Detect which cell encompasses the target text, then output its [X, Y] center coordinate. 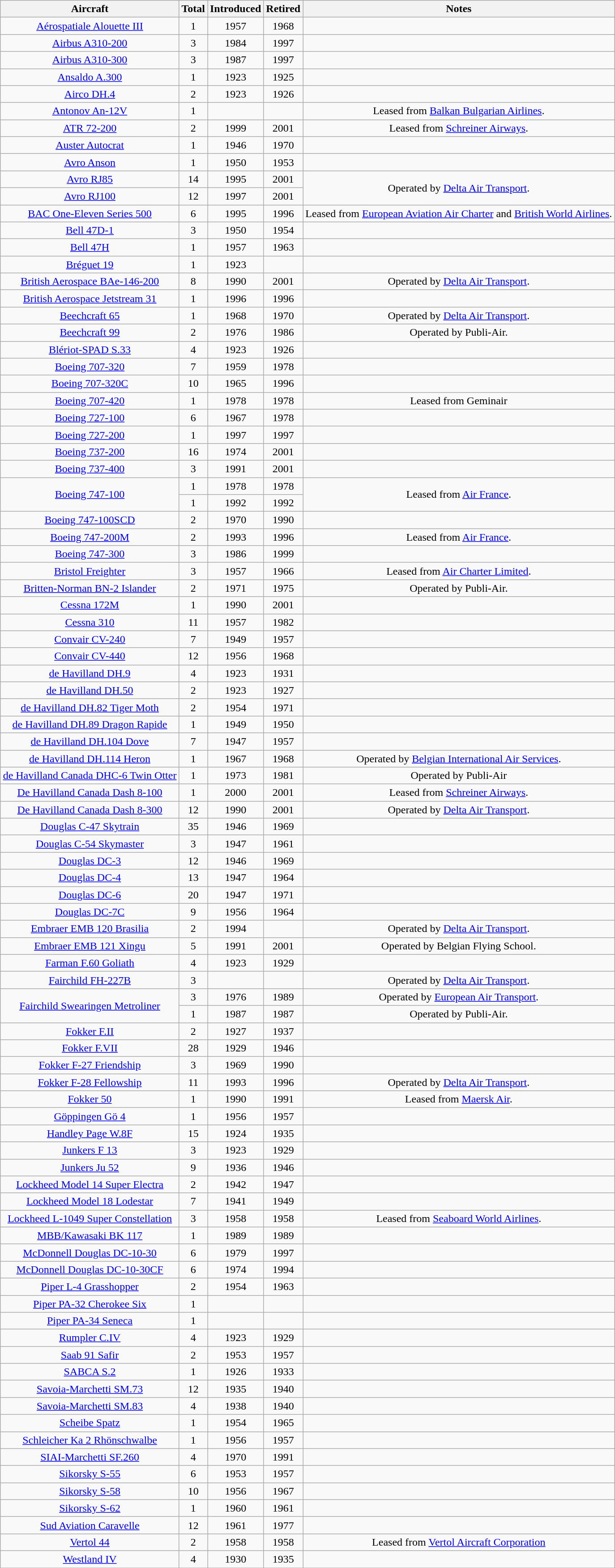
1941 [235, 1201]
1936 [235, 1167]
1981 [283, 776]
Lockheed Model 14 Super Electra [90, 1184]
Junkers Ju 52 [90, 1167]
Operated by Publi-Air [459, 776]
28 [193, 1048]
Total [193, 9]
Vertol 44 [90, 1542]
Notes [459, 9]
1959 [235, 367]
Douglas DC-4 [90, 878]
Auster Autocrat [90, 145]
Leased from Balkan Bulgarian Airlines. [459, 111]
Leased from Vertol Aircraft Corporation [459, 1542]
Douglas C-54 Skymaster [90, 844]
Retired [283, 9]
Boeing 707-320 [90, 367]
Boeing 727-100 [90, 418]
1931 [283, 673]
Britten-Norman BN-2 Islander [90, 588]
Sikorsky S-58 [90, 1491]
Leased from Air Charter Limited. [459, 571]
1982 [283, 622]
Avro Anson [90, 162]
Aérospatiale Alouette III [90, 26]
Operated by Belgian Flying School. [459, 946]
Ansaldo A.300 [90, 77]
de Havilland DH.50 [90, 690]
Westland IV [90, 1559]
Fokker F-27 Friendship [90, 1065]
Leased from Geminair [459, 401]
Douglas DC-3 [90, 861]
MBB/Kawasaki BK 117 [90, 1235]
Douglas C-47 Skytrain [90, 827]
de Havilland DH.9 [90, 673]
de Havilland DH.89 Dragon Rapide [90, 724]
BAC One-Eleven Series 500 [90, 214]
35 [193, 827]
Introduced [235, 9]
Boeing 737-200 [90, 452]
Bréguet 19 [90, 265]
1937 [283, 1031]
SIAI-Marchetti SF.260 [90, 1457]
Sikorsky S-55 [90, 1474]
Fairchild FH-227B [90, 980]
Cessna 172M [90, 605]
Antonov An-12V [90, 111]
16 [193, 452]
Fokker F-28 Fellowship [90, 1082]
Boeing 707-320C [90, 384]
Boeing 727-200 [90, 435]
Junkers F 13 [90, 1150]
Savoia-Marchetti SM.73 [90, 1389]
13 [193, 878]
Leased from Maersk Air. [459, 1099]
Avro RJ85 [90, 179]
Fokker F.II [90, 1031]
Sikorsky S-62 [90, 1508]
Fokker F.VII [90, 1048]
ATR 72-200 [90, 128]
1938 [235, 1406]
Sud Aviation Caravelle [90, 1525]
20 [193, 895]
Aircraft [90, 9]
1960 [235, 1508]
1984 [235, 43]
Airco DH.4 [90, 94]
1973 [235, 776]
Boeing 747-300 [90, 554]
Boeing 747-100SCD [90, 520]
Boeing 747-100 [90, 494]
Embraer EMB 121 Xingu [90, 946]
1975 [283, 588]
Fokker 50 [90, 1099]
McDonnell Douglas DC-10-30CF [90, 1269]
Leased from Seaboard World Airlines. [459, 1218]
Beechcraft 99 [90, 333]
2000 [235, 793]
Boeing 737-400 [90, 469]
Cessna 310 [90, 622]
Piper PA-34 Seneca [90, 1321]
Lockheed L-1049 Super Constellation [90, 1218]
1977 [283, 1525]
1925 [283, 77]
5 [193, 946]
Boeing 747-200M [90, 537]
1979 [235, 1252]
8 [193, 282]
Schleicher Ka 2 Rhönschwalbe [90, 1440]
Savoia-Marchetti SM.83 [90, 1406]
Farman F.60 Goliath [90, 963]
Handley Page W.8F [90, 1133]
Beechcraft 65 [90, 316]
British Aerospace BAe-146-200 [90, 282]
de Havilland DH.104 Dove [90, 741]
1966 [283, 571]
Convair CV-440 [90, 656]
Embraer EMB 120 Brasilia [90, 929]
Convair CV-240 [90, 639]
15 [193, 1133]
14 [193, 179]
SABCA S.2 [90, 1372]
Scheibe Spatz [90, 1423]
Airbus A310-300 [90, 60]
Airbus A310-200 [90, 43]
Piper PA-32 Cherokee Six [90, 1304]
de Havilland DH.82 Tiger Moth [90, 707]
Göppingen Gö 4 [90, 1116]
Saab 91 Safir [90, 1355]
Avro RJ100 [90, 196]
De Havilland Canada Dash 8-300 [90, 810]
Douglas DC-7C [90, 912]
Operated by European Air Transport. [459, 997]
De Havilland Canada Dash 8-100 [90, 793]
Boeing 707-420 [90, 401]
Bell 47D-1 [90, 231]
Fairchild Swearingen Metroliner [90, 1005]
1930 [235, 1559]
British Aerospace Jetstream 31 [90, 299]
1924 [235, 1133]
McDonnell Douglas DC-10-30 [90, 1252]
Bristol Freighter [90, 571]
de Havilland Canada DHC-6 Twin Otter [90, 776]
Operated by Belgian International Air Services. [459, 759]
Blériot-SPAD S.33 [90, 350]
Douglas DC-6 [90, 895]
Piper L-4 Grasshopper [90, 1286]
Leased from European Aviation Air Charter and British World Airlines. [459, 214]
de Havilland DH.114 Heron [90, 759]
Bell 47H [90, 248]
1933 [283, 1372]
1942 [235, 1184]
Rumpler C.IV [90, 1338]
Lockheed Model 18 Lodestar [90, 1201]
